For the text-containing cell, return its midpoint in [x, y] coordinate format. 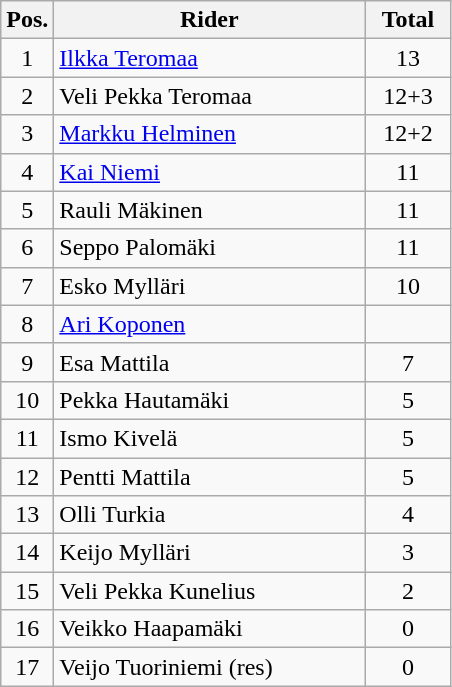
14 [28, 553]
8 [28, 324]
Kai Niemi [210, 172]
Veli Pekka Teromaa [210, 96]
9 [28, 362]
Keijo Mylläri [210, 553]
6 [28, 248]
Pos. [28, 20]
Pentti Mattila [210, 477]
17 [28, 667]
16 [28, 629]
Veli Pekka Kunelius [210, 591]
Seppo Palomäki [210, 248]
Veijo Tuoriniemi (res) [210, 667]
12 [28, 477]
Rauli Mäkinen [210, 210]
Esa Mattila [210, 362]
Veikko Haapamäki [210, 629]
Olli Turkia [210, 515]
Esko Mylläri [210, 286]
Rider [210, 20]
Ari Koponen [210, 324]
Pekka Hautamäki [210, 400]
1 [28, 58]
Markku Helminen [210, 134]
12+3 [408, 96]
Total [408, 20]
15 [28, 591]
Ilkka Teromaa [210, 58]
12+2 [408, 134]
Ismo Kivelä [210, 438]
